Extract the [X, Y] coordinate from the center of the cell holding the provided text.  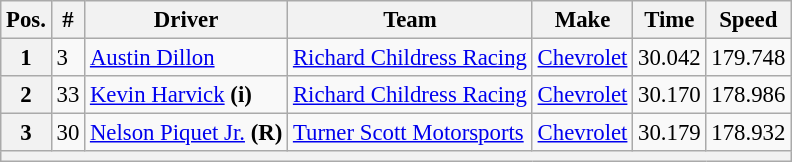
# [68, 20]
Pos. [26, 20]
Team [410, 20]
30.042 [670, 58]
178.932 [748, 133]
30.179 [670, 133]
Speed [748, 20]
Time [670, 20]
1 [26, 58]
Kevin Harvick (i) [186, 95]
33 [68, 95]
178.986 [748, 95]
30.170 [670, 95]
179.748 [748, 58]
Make [582, 20]
30 [68, 133]
Driver [186, 20]
Turner Scott Motorsports [410, 133]
Nelson Piquet Jr. (R) [186, 133]
Austin Dillon [186, 58]
2 [26, 95]
